Determine the (X, Y) coordinate at the center of the cell enclosing the given text.  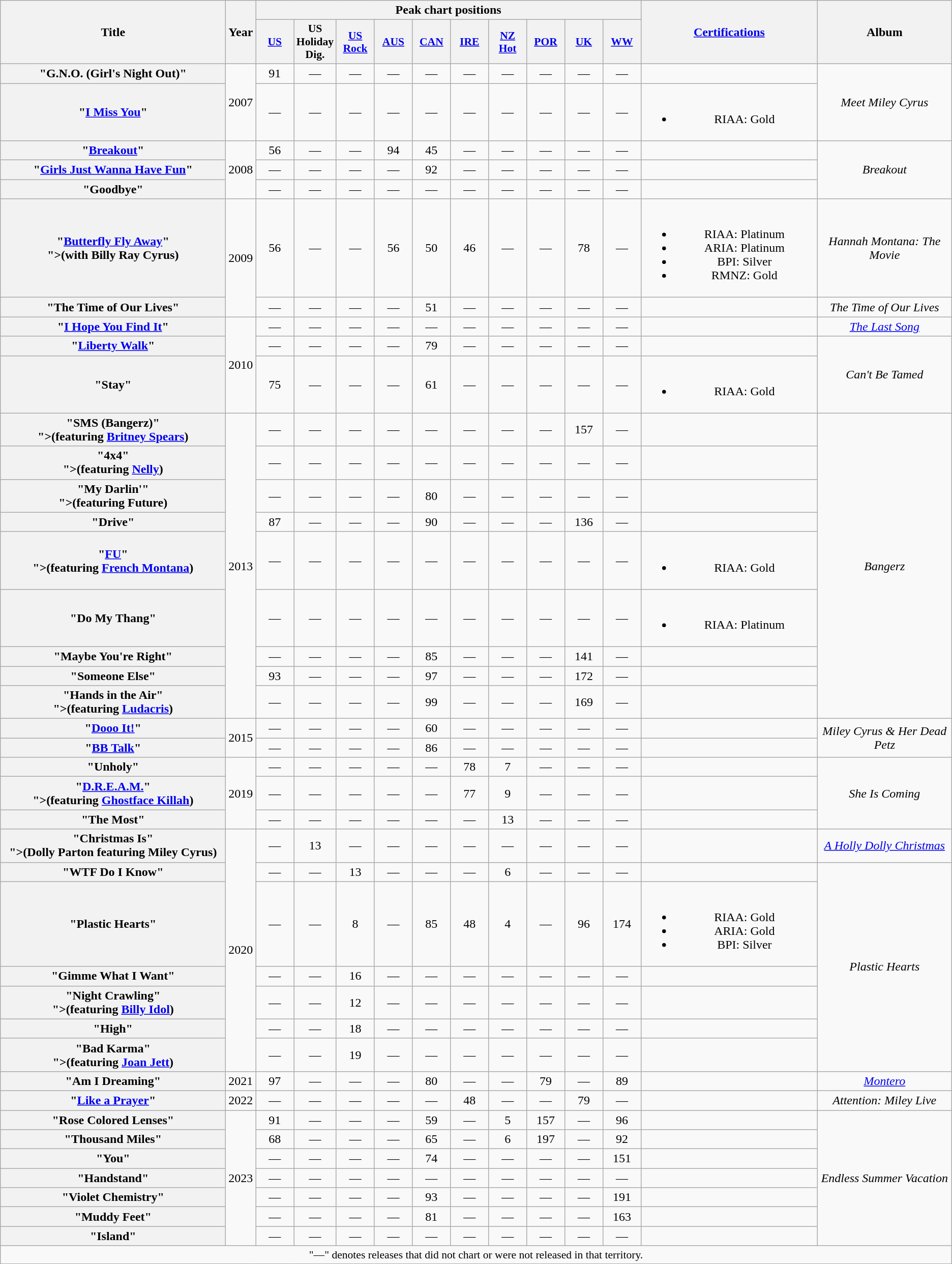
Title (113, 33)
2023 (241, 1178)
RIAA: PlatinumARIA: PlatinumBPI: SilverRMNZ: Gold (729, 248)
"4x4"">(featuring Nelly) (113, 463)
"Someone Else" (113, 676)
2021 (241, 1081)
US Holiday Dig. (315, 42)
9 (508, 793)
"Liberty Walk" (113, 346)
Attention: Miley Live (884, 1100)
Album (884, 33)
4 (508, 924)
IRE (470, 42)
2009 (241, 258)
"Night Crawling"">(featuring Billy Idol) (113, 1002)
"Maybe You're Right" (113, 656)
Can't Be Tamed (884, 374)
2013 (241, 566)
"Drive" (113, 522)
"Stay" (113, 385)
Peak chart positions (449, 10)
Montero (884, 1081)
50 (431, 248)
"Gimme What I Want" (113, 976)
65 (431, 1139)
136 (584, 522)
174 (621, 924)
2020 (241, 950)
"Goodbye" (113, 189)
"Muddy Feet" (113, 1217)
Breakout (884, 170)
"Plastic Hearts" (113, 924)
172 (584, 676)
Bangerz (884, 566)
A Holly Dolly Christmas (884, 845)
Certifications (729, 33)
"Girls Just Wanna Have Fun" (113, 170)
12 (355, 1002)
163 (621, 1217)
"The Most" (113, 819)
"I Miss You" (113, 112)
59 (431, 1120)
"Violet Chemistry" (113, 1197)
Plastic Hearts (884, 966)
"Am I Dreaming" (113, 1081)
RIAA: Platinum (729, 618)
77 (470, 793)
"The Time of Our Lives" (113, 307)
81 (431, 1217)
68 (275, 1139)
191 (621, 1197)
141 (584, 656)
POR (546, 42)
169 (584, 702)
87 (275, 522)
"Do My Thang" (113, 618)
UK (584, 42)
94 (394, 151)
18 (355, 1028)
75 (275, 385)
"Dooo It!" (113, 728)
"Breakout" (113, 151)
151 (621, 1159)
The Last Song (884, 327)
RIAA: GoldARIA: GoldBPI: Silver (729, 924)
7 (508, 767)
45 (431, 151)
2015 (241, 738)
"Thousand Miles" (113, 1139)
"Christmas Is"">(Dolly Parton featuring Miley Cyrus) (113, 845)
"WTF Do I Know" (113, 872)
US (275, 42)
"BB Talk" (113, 748)
89 (621, 1081)
"Unholy" (113, 767)
Endless Summer Vacation (884, 1178)
61 (431, 385)
"High" (113, 1028)
"Handstand" (113, 1178)
"D.R.E.A.M."">(featuring Ghostface Killah) (113, 793)
74 (431, 1159)
"Hands in the Air"">(featuring Ludacris) (113, 702)
Miley Cyrus & Her Dead Petz (884, 738)
"Rose Colored Lenses" (113, 1120)
"SMS (Bangerz)"">(featuring Britney Spears) (113, 429)
2010 (241, 365)
Hannah Montana: The Movie (884, 248)
"Like a Prayer" (113, 1100)
Meet Miley Cyrus (884, 102)
60 (431, 728)
"I Hope You Find It" (113, 327)
2007 (241, 102)
8 (355, 924)
"Butterfly Fly Away"">(with Billy Ray Cyrus) (113, 248)
"Island" (113, 1236)
"—" denotes releases that did not chart or were not released in that territory. (476, 1255)
2008 (241, 170)
19 (355, 1055)
Year (241, 33)
86 (431, 748)
She Is Coming (884, 793)
"Bad Karma"">(featuring Joan Jett) (113, 1055)
2019 (241, 793)
46 (470, 248)
2022 (241, 1100)
WW (621, 42)
51 (431, 307)
197 (546, 1139)
16 (355, 976)
"My Darlin'"">(featuring Future) (113, 495)
NZHot (508, 42)
The Time of Our Lives (884, 307)
AUS (394, 42)
CAN (431, 42)
5 (508, 1120)
90 (431, 522)
USRock (355, 42)
"G.N.O. (Girl's Night Out)" (113, 73)
"You" (113, 1159)
"FU"">(featuring French Montana) (113, 561)
99 (431, 702)
